Determine the (x, y) coordinate at the center of the cell enclosing the given text.  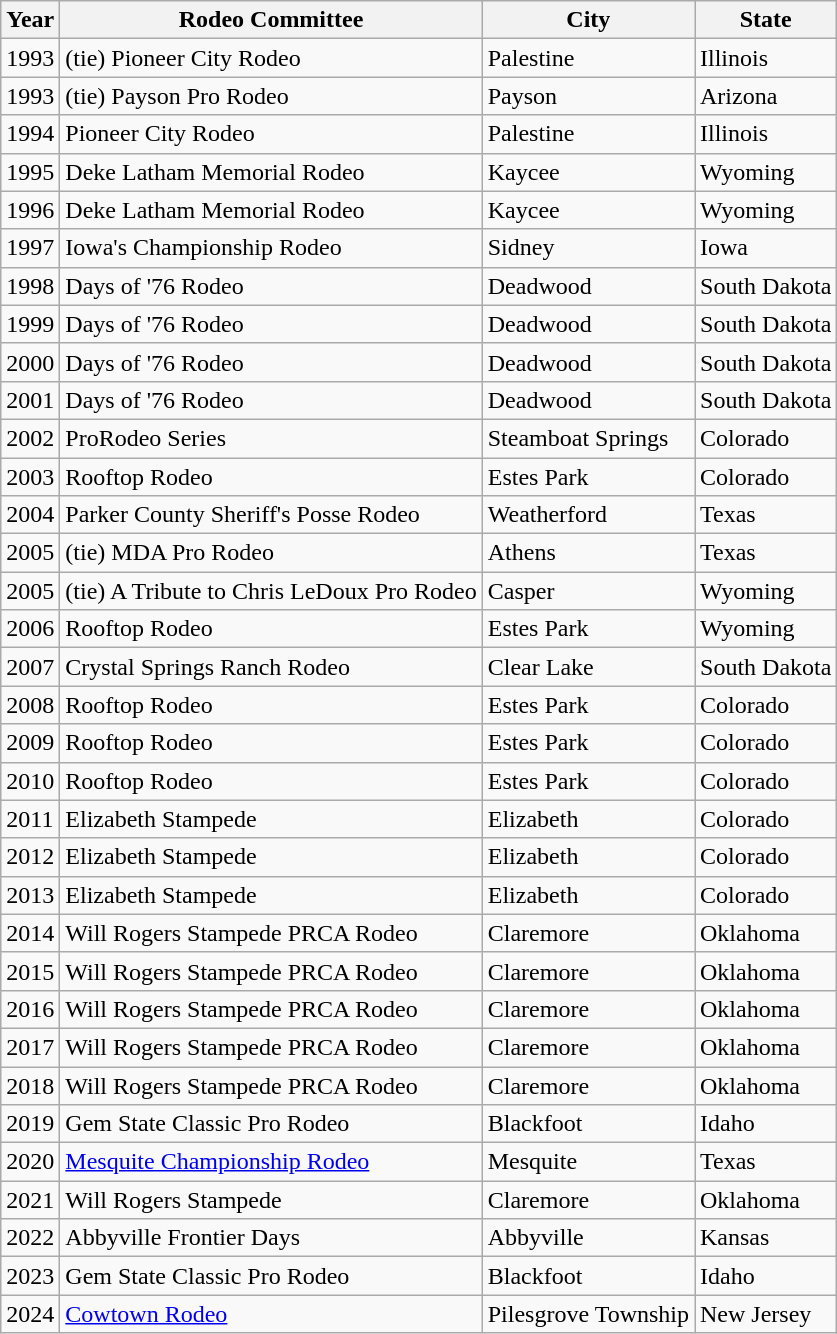
Crystal Springs Ranch Rodeo (271, 667)
2019 (30, 1124)
Payson (588, 96)
Pioneer City Rodeo (271, 134)
2023 (30, 1276)
2004 (30, 515)
1995 (30, 172)
1994 (30, 134)
2022 (30, 1238)
Casper (588, 591)
2007 (30, 667)
Iowa (765, 248)
2000 (30, 362)
2001 (30, 400)
Cowtown Rodeo (271, 1314)
2014 (30, 933)
Abbyville Frontier Days (271, 1238)
1999 (30, 324)
2008 (30, 705)
State (765, 20)
Clear Lake (588, 667)
Athens (588, 553)
ProRodeo Series (271, 438)
2006 (30, 629)
Iowa's Championship Rodeo (271, 248)
1997 (30, 248)
2018 (30, 1085)
Steamboat Springs (588, 438)
2016 (30, 1009)
Arizona (765, 96)
(tie) Pioneer City Rodeo (271, 58)
Kansas (765, 1238)
Will Rogers Stampede (271, 1200)
2002 (30, 438)
Mesquite (588, 1162)
2024 (30, 1314)
2013 (30, 895)
2012 (30, 857)
Abbyville (588, 1238)
2017 (30, 1047)
2020 (30, 1162)
(tie) A Tribute to Chris LeDoux Pro Rodeo (271, 591)
Rodeo Committee (271, 20)
2009 (30, 743)
1996 (30, 210)
2015 (30, 971)
Sidney (588, 248)
Pilesgrove Township (588, 1314)
Parker County Sheriff's Posse Rodeo (271, 515)
Year (30, 20)
2011 (30, 819)
(tie) MDA Pro Rodeo (271, 553)
Weatherford (588, 515)
2021 (30, 1200)
(tie) Payson Pro Rodeo (271, 96)
City (588, 20)
1998 (30, 286)
Mesquite Championship Rodeo (271, 1162)
New Jersey (765, 1314)
2010 (30, 781)
2003 (30, 477)
